Output the [X, Y] coordinate of the center of the cell containing the given text.  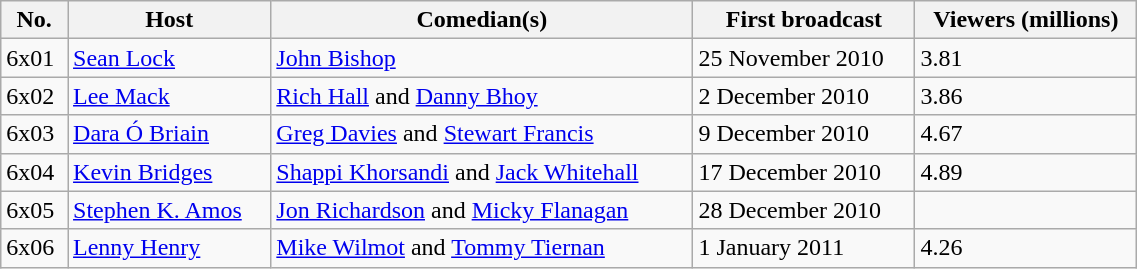
4.26 [1026, 248]
John Bishop [482, 58]
Comedian(s) [482, 20]
25 November 2010 [804, 58]
Mike Wilmot and Tommy Tiernan [482, 248]
6x01 [34, 58]
Lenny Henry [170, 248]
6x06 [34, 248]
First broadcast [804, 20]
28 December 2010 [804, 210]
4.89 [1026, 172]
2 December 2010 [804, 96]
Kevin Bridges [170, 172]
Host [170, 20]
4.67 [1026, 134]
Sean Lock [170, 58]
No. [34, 20]
Stephen K. Amos [170, 210]
17 December 2010 [804, 172]
6x02 [34, 96]
6x05 [34, 210]
Dara Ó Briain [170, 134]
3.81 [1026, 58]
Shappi Khorsandi and Jack Whitehall [482, 172]
1 January 2011 [804, 248]
Viewers (millions) [1026, 20]
3.86 [1026, 96]
Lee Mack [170, 96]
Jon Richardson and Micky Flanagan [482, 210]
Rich Hall and Danny Bhoy [482, 96]
9 December 2010 [804, 134]
Greg Davies and Stewart Francis [482, 134]
6x04 [34, 172]
6x03 [34, 134]
